For the text-containing cell, return its midpoint in (x, y) coordinate format. 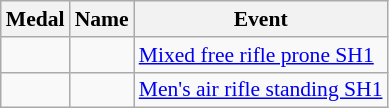
Event (261, 19)
Mixed free rifle prone SH1 (261, 55)
Medal (36, 19)
Men's air rifle standing SH1 (261, 90)
Name (102, 19)
